Locate the cell with the specified text and output its (x, y) center coordinate. 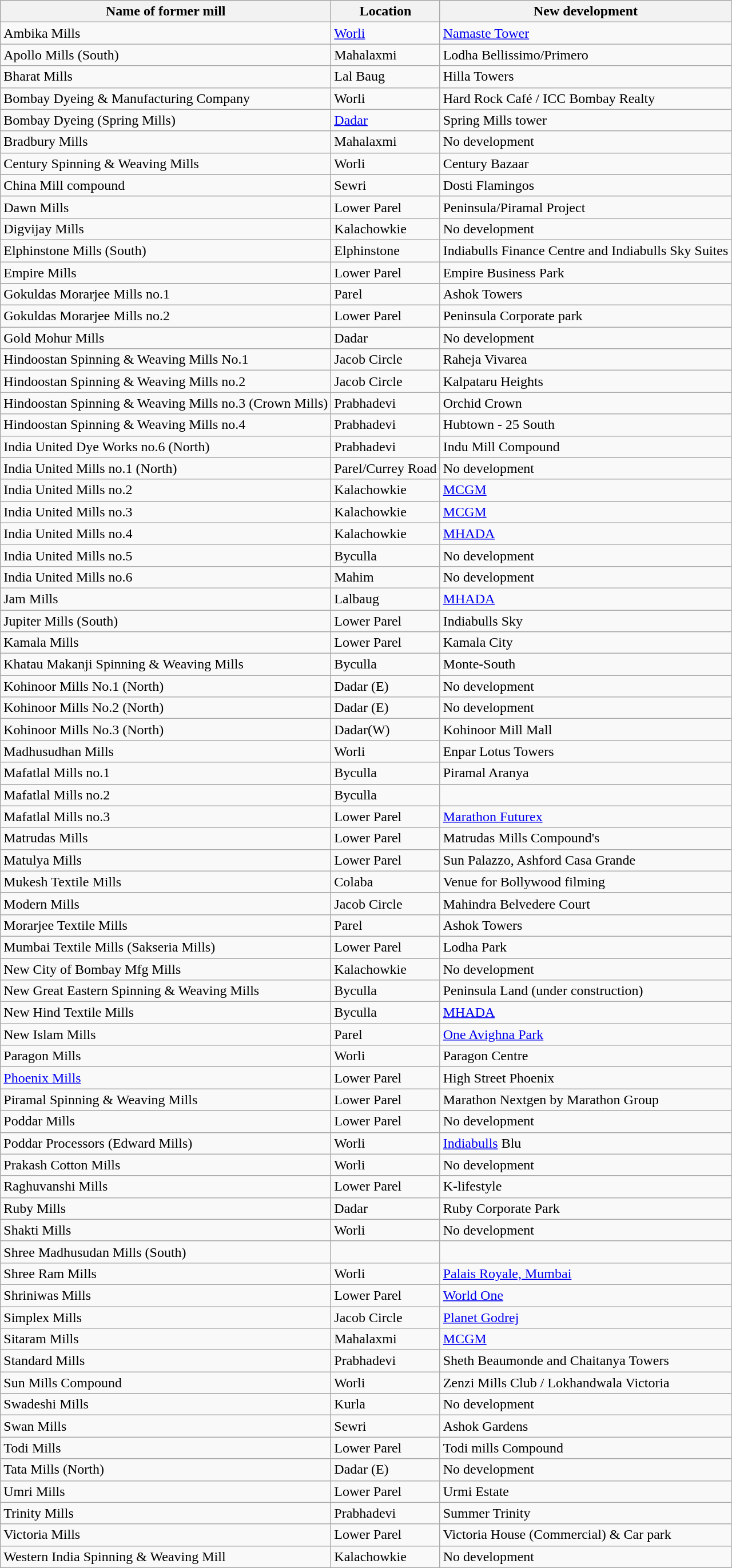
Gold Mohur Mills (166, 338)
Paragon Centre (586, 1056)
Morarjee Textile Mills (166, 925)
Modern Mills (166, 904)
Matrudas Mills (166, 838)
Western India Spinning & Weaving Mill (166, 1557)
Hindoostan Spinning & Weaving Mills No.1 (166, 360)
Matulya Mills (166, 860)
Parel/Currey Road (385, 468)
Kohinoor Mill Mall (586, 730)
Dosti Flamingos (586, 185)
High Street Phoenix (586, 1078)
Kalpataru Heights (586, 381)
Mafatlal Mills no.3 (166, 817)
One Avighna Park (586, 1034)
Poddar Processors (Edward Mills) (166, 1143)
Name of former mill (166, 11)
Elphinstone Mills (South) (166, 250)
Kamala City (586, 643)
India United Mills no.5 (166, 555)
Century Spinning & Weaving Mills (166, 164)
Sitaram Mills (166, 1339)
Kamala Mills (166, 643)
Hubtown - 25 South (586, 425)
Gokuldas Morarjee Mills no.2 (166, 316)
Sheth Beaumonde and Chaitanya Towers (586, 1361)
Jam Mills (166, 599)
Zenzi Mills Club / Lokhandwala Victoria (586, 1383)
India United Mills no.6 (166, 577)
Kurla (385, 1404)
Apollo Mills (South) (166, 55)
Sun Mills Compound (166, 1383)
Mahindra Belvedere Court (586, 904)
Victoria House (Commercial) & Car park (586, 1535)
Kohinoor Mills No.3 (North) (166, 730)
Bombay Dyeing (Spring Mills) (166, 120)
Planet Godrej (586, 1317)
Hilla Towers (586, 77)
Mafatlal Mills no.1 (166, 773)
Indiabulls Finance Centre and Indiabulls Sky Suites (586, 250)
Palais Royale, Mumbai (586, 1273)
Kohinoor Mills No.1 (North) (166, 686)
Dadar(W) (385, 730)
Enpar Lotus Towers (586, 751)
Dawn Mills (166, 207)
Ruby Corporate Park (586, 1208)
Hard Rock Café / ICC Bombay Realty (586, 98)
Piramal Spinning & Weaving Mills (166, 1100)
Ashok Gardens (586, 1426)
Piramal Aranya (586, 773)
Shree Ram Mills (166, 1273)
Century Bazaar (586, 164)
Todi Mills (166, 1448)
Peninsula/Piramal Project (586, 207)
New Great Eastern Spinning & Weaving Mills (166, 991)
Ruby Mills (166, 1208)
Spring Mills tower (586, 120)
Lodha Park (586, 947)
Indiabulls Sky (586, 620)
World One (586, 1295)
Swan Mills (166, 1426)
Shakti Mills (166, 1230)
Simplex Mills (166, 1317)
Prakash Cotton Mills (166, 1165)
Bharat Mills (166, 77)
Marathon Nextgen by Marathon Group (586, 1100)
Lal Baug (385, 77)
Jupiter Mills (South) (166, 620)
Gokuldas Morarjee Mills no.1 (166, 295)
K-lifestyle (586, 1187)
Trinity Mills (166, 1513)
Madhusudhan Mills (166, 751)
Hindoostan Spinning & Weaving Mills no.3 (Crown Mills) (166, 403)
India United Mills no.4 (166, 534)
Shree Madhusudan Mills (South) (166, 1252)
Victoria Mills (166, 1535)
Peninsula Land (under construction) (586, 991)
New City of Bombay Mfg Mills (166, 969)
Tata Mills (North) (166, 1470)
Monte-South (586, 664)
Bradbury Mills (166, 142)
Hindoostan Spinning & Weaving Mills no.2 (166, 381)
Colaba (385, 882)
Elphinstone (385, 250)
Hindoostan Spinning & Weaving Mills no.4 (166, 425)
Raghuvanshi Mills (166, 1187)
Standard Mills (166, 1361)
Mafatlal Mills no.2 (166, 795)
Khatau Makanji Spinning & Weaving Mills (166, 664)
Orchid Crown (586, 403)
Digvijay Mills (166, 229)
Sun Palazzo, Ashford Casa Grande (586, 860)
Summer Trinity (586, 1513)
Shriniwas Mills (166, 1295)
Venue for Bollywood filming (586, 882)
Indiabulls Blu (586, 1143)
Empire Business Park (586, 273)
New development (586, 11)
Swadeshi Mills (166, 1404)
Raheja Vivarea (586, 360)
Empire Mills (166, 273)
India United Mills no.1 (North) (166, 468)
Ambika Mills (166, 33)
China Mill compound (166, 185)
Todi mills Compound (586, 1448)
Kohinoor Mills No.2 (North) (166, 708)
Urmi Estate (586, 1491)
Mukesh Textile Mills (166, 882)
New Islam Mills (166, 1034)
Phoenix Mills (166, 1078)
Marathon Futurex (586, 817)
India United Mills no.3 (166, 512)
Poddar Mills (166, 1121)
Namaste Tower (586, 33)
Peninsula Corporate park (586, 316)
Bombay Dyeing & Manufacturing Company (166, 98)
Mumbai Textile Mills (Sakseria Mills) (166, 947)
Location (385, 11)
Mahim (385, 577)
Paragon Mills (166, 1056)
India United Dye Works no.6 (North) (166, 447)
New Hind Textile Mills (166, 1013)
Matrudas Mills Compound's (586, 838)
India United Mills no.2 (166, 490)
Umri Mills (166, 1491)
Lodha Bellissimo/Primero (586, 55)
Lalbaug (385, 599)
Indu Mill Compound (586, 447)
